From the cell containing the given text, extract its center point as [X, Y] coordinate. 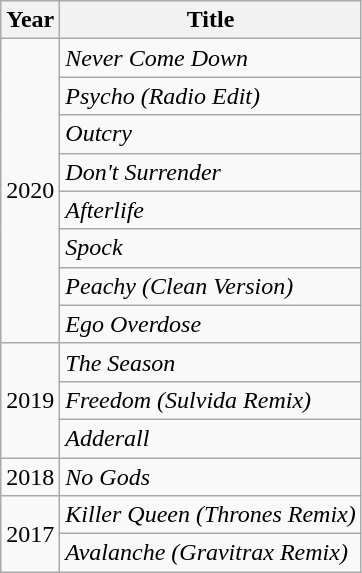
Avalanche (Gravitrax Remix) [210, 553]
Title [210, 20]
2018 [30, 477]
2020 [30, 191]
2017 [30, 534]
Afterlife [210, 210]
Spock [210, 248]
The Season [210, 362]
Never Come Down [210, 58]
2019 [30, 400]
Killer Queen (Thrones Remix) [210, 515]
Outcry [210, 134]
Year [30, 20]
Freedom (Sulvida Remix) [210, 400]
Ego Overdose [210, 324]
Peachy (Clean Version) [210, 286]
Adderall [210, 438]
Don't Surrender [210, 172]
Psycho (Radio Edit) [210, 96]
No Gods [210, 477]
